From the cell containing the given text, extract its center point as [X, Y] coordinate. 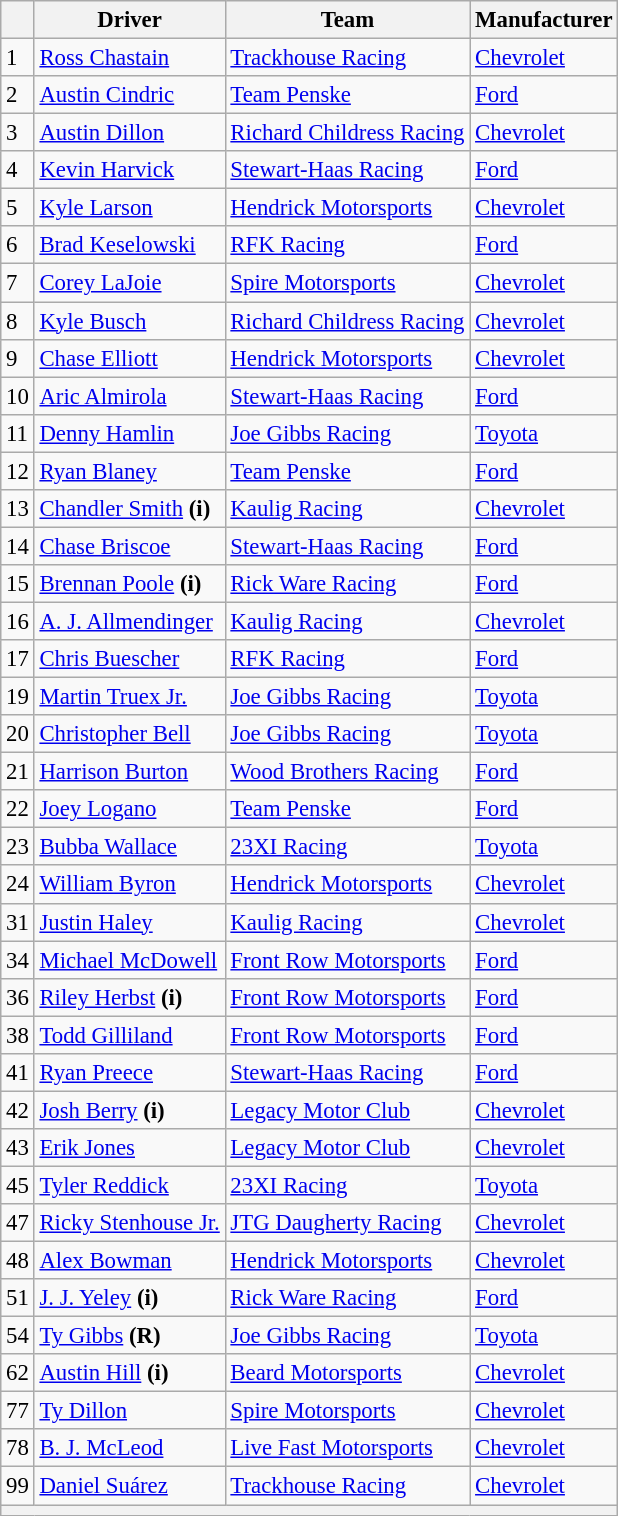
62 [18, 1373]
17 [18, 659]
42 [18, 1110]
Austin Hill (i) [130, 1373]
54 [18, 1336]
Chris Buescher [130, 659]
Manufacturer [544, 20]
B. J. McLeod [130, 1449]
11 [18, 433]
2 [18, 95]
Joey Logano [130, 809]
77 [18, 1411]
Ty Dillon [130, 1411]
Ryan Preece [130, 1073]
Todd Gilliland [130, 1035]
Kyle Busch [130, 321]
Michael McDowell [130, 960]
51 [18, 1298]
Harrison Burton [130, 772]
7 [18, 283]
Ryan Blaney [130, 471]
William Byron [130, 885]
38 [18, 1035]
Live Fast Motorsports [348, 1449]
Team [348, 20]
Ty Gibbs (R) [130, 1336]
1 [18, 58]
20 [18, 734]
Wood Brothers Racing [348, 772]
Justin Haley [130, 922]
Tyler Reddick [130, 1185]
A. J. Allmendinger [130, 621]
23 [18, 847]
Daniel Suárez [130, 1486]
Denny Hamlin [130, 433]
15 [18, 584]
4 [18, 170]
3 [18, 133]
9 [18, 358]
Austin Cindric [130, 95]
Erik Jones [130, 1148]
14 [18, 546]
Driver [130, 20]
Alex Bowman [130, 1261]
Beard Motorsports [348, 1373]
Chandler Smith (i) [130, 509]
19 [18, 697]
31 [18, 922]
Chase Briscoe [130, 546]
24 [18, 885]
12 [18, 471]
Brennan Poole (i) [130, 584]
8 [18, 321]
Aric Almirola [130, 396]
J. J. Yeley (i) [130, 1298]
21 [18, 772]
10 [18, 396]
Bubba Wallace [130, 847]
45 [18, 1185]
99 [18, 1486]
41 [18, 1073]
Kevin Harvick [130, 170]
5 [18, 208]
JTG Daugherty Racing [348, 1223]
Austin Dillon [130, 133]
48 [18, 1261]
36 [18, 997]
Josh Berry (i) [130, 1110]
78 [18, 1449]
Ricky Stenhouse Jr. [130, 1223]
13 [18, 509]
43 [18, 1148]
Martin Truex Jr. [130, 697]
Kyle Larson [130, 208]
Chase Elliott [130, 358]
Brad Keselowski [130, 245]
16 [18, 621]
Ross Chastain [130, 58]
6 [18, 245]
34 [18, 960]
Riley Herbst (i) [130, 997]
47 [18, 1223]
Corey LaJoie [130, 283]
Christopher Bell [130, 734]
22 [18, 809]
